Extract the [x, y] coordinate from the center of the cell holding the provided text.  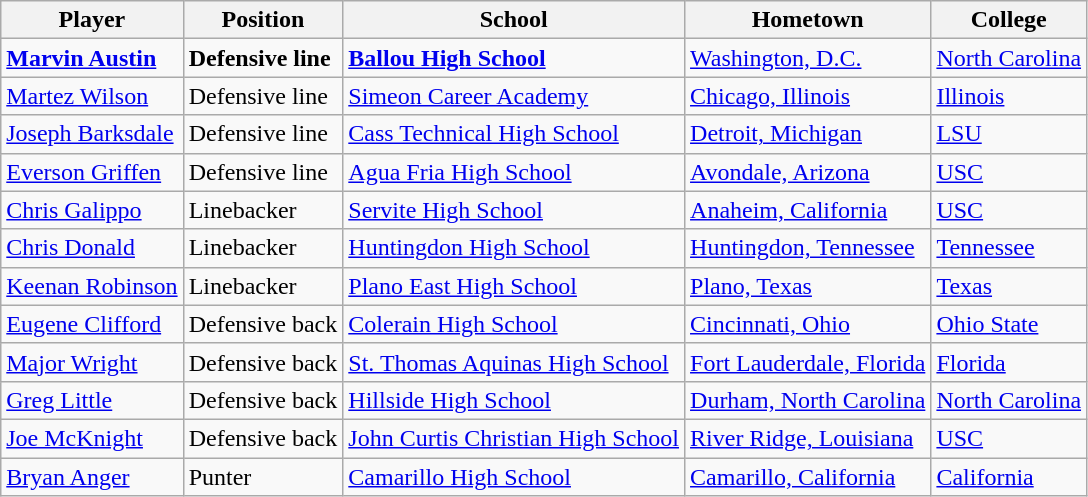
Washington, D.C. [808, 58]
Chicago, Illinois [808, 96]
Joe McKnight [92, 438]
Ohio State [1009, 324]
Hillside High School [514, 400]
Greg Little [92, 400]
Simeon Career Academy [514, 96]
Detroit, Michigan [808, 134]
Florida [1009, 362]
Camarillo High School [514, 477]
Chris Donald [92, 248]
LSU [1009, 134]
Fort Lauderdale, Florida [808, 362]
California [1009, 477]
Hometown [808, 20]
Keenan Robinson [92, 286]
Huntingdon High School [514, 248]
Camarillo, California [808, 477]
Martez Wilson [92, 96]
Cincinnati, Ohio [808, 324]
Marvin Austin [92, 58]
Durham, North Carolina [808, 400]
Position [263, 20]
Bryan Anger [92, 477]
Player [92, 20]
Tennessee [1009, 248]
Everson Griffen [92, 172]
Servite High School [514, 210]
Ballou High School [514, 58]
Punter [263, 477]
Avondale, Arizona [808, 172]
School [514, 20]
Illinois [1009, 96]
Joseph Barksdale [92, 134]
St. Thomas Aquinas High School [514, 362]
Plano East High School [514, 286]
Anaheim, California [808, 210]
River Ridge, Louisiana [808, 438]
College [1009, 20]
Major Wright [92, 362]
Colerain High School [514, 324]
Eugene Clifford [92, 324]
Agua Fria High School [514, 172]
Cass Technical High School [514, 134]
Plano, Texas [808, 286]
Chris Galippo [92, 210]
Texas [1009, 286]
Huntingdon, Tennessee [808, 248]
John Curtis Christian High School [514, 438]
